Search for the cell housing the specified text and yield its (X, Y) center coordinate. 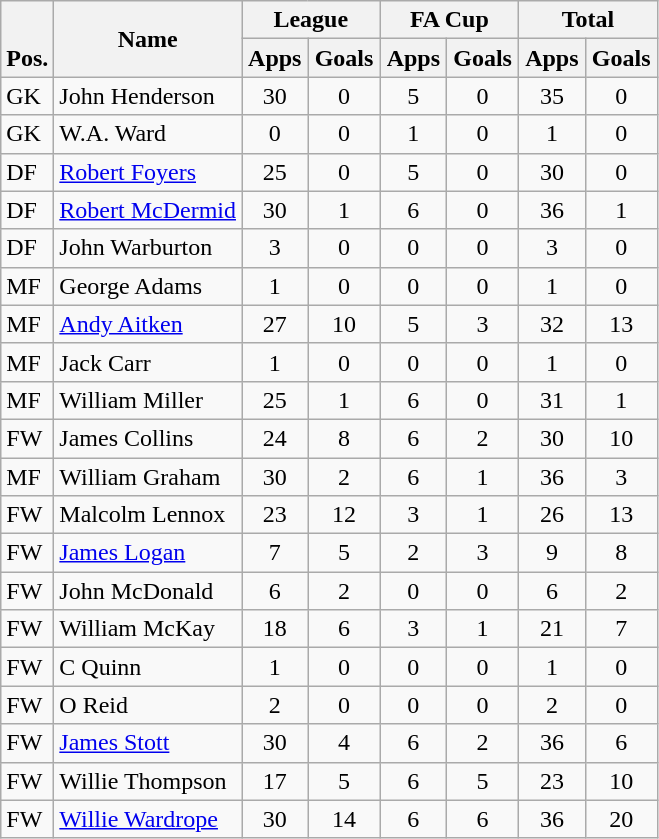
William Miller (148, 400)
24 (276, 438)
O Reid (148, 705)
27 (276, 324)
Total (588, 20)
Name (148, 39)
Pos. (28, 39)
William McKay (148, 629)
James Collins (148, 438)
Jack Carr (148, 362)
Willie Wardrope (148, 819)
14 (344, 819)
League (312, 20)
35 (552, 96)
John Warburton (148, 248)
32 (552, 324)
31 (552, 400)
9 (552, 553)
Willie Thompson (148, 781)
William Graham (148, 477)
James Logan (148, 553)
James Stott (148, 743)
17 (276, 781)
18 (276, 629)
4 (344, 743)
Andy Aitken (148, 324)
26 (552, 515)
W.A. Ward (148, 134)
20 (621, 819)
C Quinn (148, 667)
John Henderson (148, 96)
Malcolm Lennox (148, 515)
Robert McDermid (148, 210)
George Adams (148, 286)
Robert Foyers (148, 172)
21 (552, 629)
12 (344, 515)
John McDonald (148, 591)
FA Cup (450, 20)
